Extract the (X, Y) coordinate from the center of the cell holding the provided text.  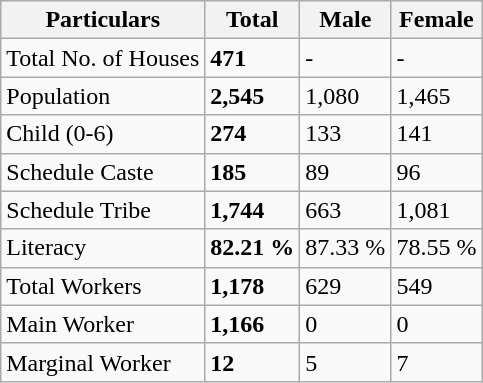
1,178 (252, 286)
Child (0-6) (103, 134)
7 (436, 362)
89 (346, 172)
Schedule Tribe (103, 210)
Literacy (103, 248)
274 (252, 134)
12 (252, 362)
549 (436, 286)
Total No. of Houses (103, 58)
1,166 (252, 324)
471 (252, 58)
Schedule Caste (103, 172)
2,545 (252, 96)
78.55 % (436, 248)
Female (436, 20)
Particulars (103, 20)
5 (346, 362)
1,081 (436, 210)
Main Worker (103, 324)
Population (103, 96)
629 (346, 286)
133 (346, 134)
87.33 % (346, 248)
Total (252, 20)
Marginal Worker (103, 362)
1,744 (252, 210)
141 (436, 134)
Total Workers (103, 286)
1,465 (436, 96)
82.21 % (252, 248)
1,080 (346, 96)
96 (436, 172)
663 (346, 210)
185 (252, 172)
Male (346, 20)
